Locate the cell with the specified text and output its (X, Y) center coordinate. 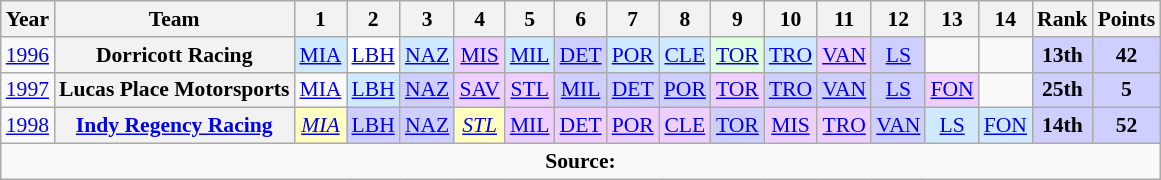
1997 (28, 90)
Rank (1062, 19)
Indy Regency Racing (174, 126)
Year (28, 19)
Lucas Place Motorsports (174, 90)
4 (480, 19)
SAV (480, 90)
1998 (28, 126)
8 (685, 19)
52 (1127, 126)
7 (633, 19)
Points (1127, 19)
11 (844, 19)
13th (1062, 55)
13 (952, 19)
2 (372, 19)
9 (738, 19)
6 (581, 19)
Team (174, 19)
1 (320, 19)
3 (427, 19)
25th (1062, 90)
14 (1006, 19)
1996 (28, 55)
12 (898, 19)
Source: (581, 162)
10 (790, 19)
14th (1062, 126)
Dorricott Racing (174, 55)
42 (1127, 55)
